Locate the cell with the specified text and output its (X, Y) center coordinate. 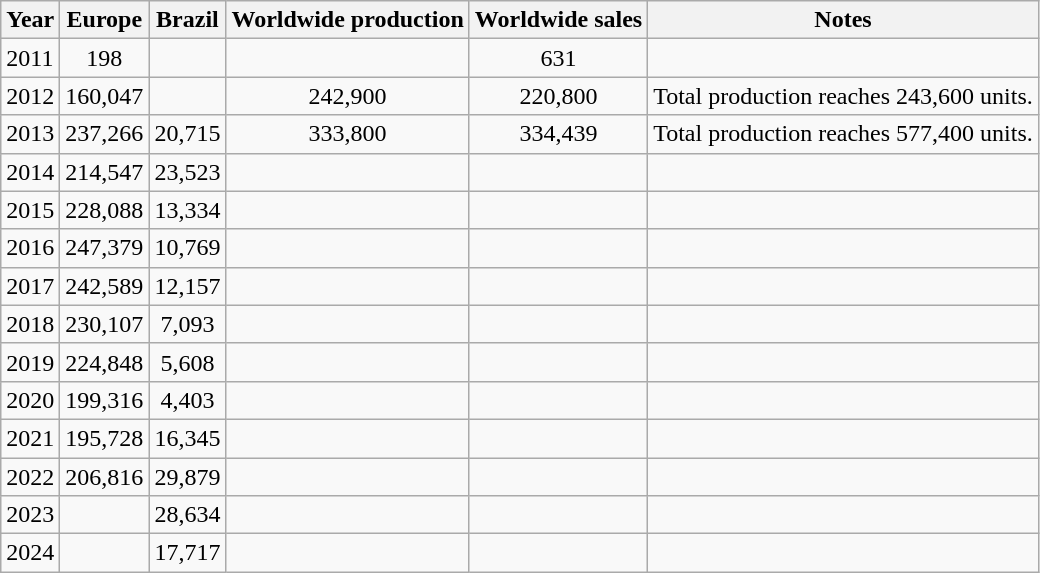
242,900 (348, 96)
17,717 (188, 553)
2013 (30, 134)
224,848 (104, 362)
Worldwide sales (558, 20)
10,769 (188, 248)
28,634 (188, 515)
2016 (30, 248)
198 (104, 58)
Europe (104, 20)
16,345 (188, 438)
333,800 (348, 134)
199,316 (104, 400)
228,088 (104, 210)
160,047 (104, 96)
247,379 (104, 248)
2022 (30, 477)
29,879 (188, 477)
237,266 (104, 134)
2019 (30, 362)
220,800 (558, 96)
2015 (30, 210)
2014 (30, 172)
206,816 (104, 477)
4,403 (188, 400)
Brazil (188, 20)
Notes (844, 20)
230,107 (104, 324)
2017 (30, 286)
2020 (30, 400)
2023 (30, 515)
195,728 (104, 438)
5,608 (188, 362)
13,334 (188, 210)
214,547 (104, 172)
Worldwide production (348, 20)
7,093 (188, 324)
12,157 (188, 286)
Total production reaches 577,400 units. (844, 134)
334,439 (558, 134)
2021 (30, 438)
2012 (30, 96)
Total production reaches 243,600 units. (844, 96)
Year (30, 20)
23,523 (188, 172)
2018 (30, 324)
20,715 (188, 134)
631 (558, 58)
242,589 (104, 286)
2024 (30, 553)
2011 (30, 58)
